Search for the cell housing the specified text and yield its (x, y) center coordinate. 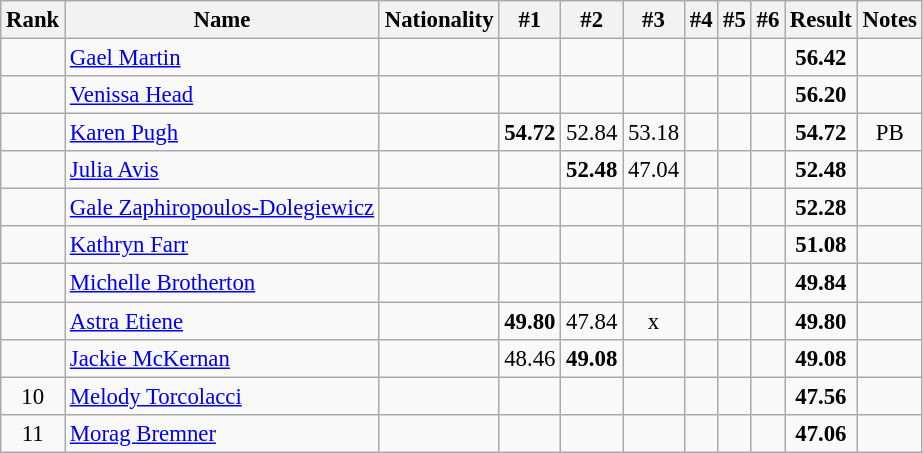
56.42 (822, 58)
Julia Avis (222, 170)
53.18 (654, 133)
47.06 (822, 433)
#2 (592, 20)
Karen Pugh (222, 133)
49.84 (822, 283)
56.20 (822, 95)
Rank (33, 20)
Morag Bremner (222, 433)
Jackie McKernan (222, 358)
Kathryn Farr (222, 245)
Michelle Brotherton (222, 283)
#1 (530, 20)
47.84 (592, 321)
Name (222, 20)
Astra Etiene (222, 321)
Notes (890, 20)
Result (822, 20)
PB (890, 133)
47.56 (822, 396)
52.28 (822, 208)
52.84 (592, 133)
Gael Martin (222, 58)
#5 (734, 20)
51.08 (822, 245)
48.46 (530, 358)
Melody Torcolacci (222, 396)
Gale Zaphiropoulos-Dolegiewicz (222, 208)
47.04 (654, 170)
#3 (654, 20)
x (654, 321)
11 (33, 433)
Venissa Head (222, 95)
#4 (700, 20)
Nationality (438, 20)
10 (33, 396)
#6 (768, 20)
